Provide the [x, y] coordinate of the cell's center where the given text is located.  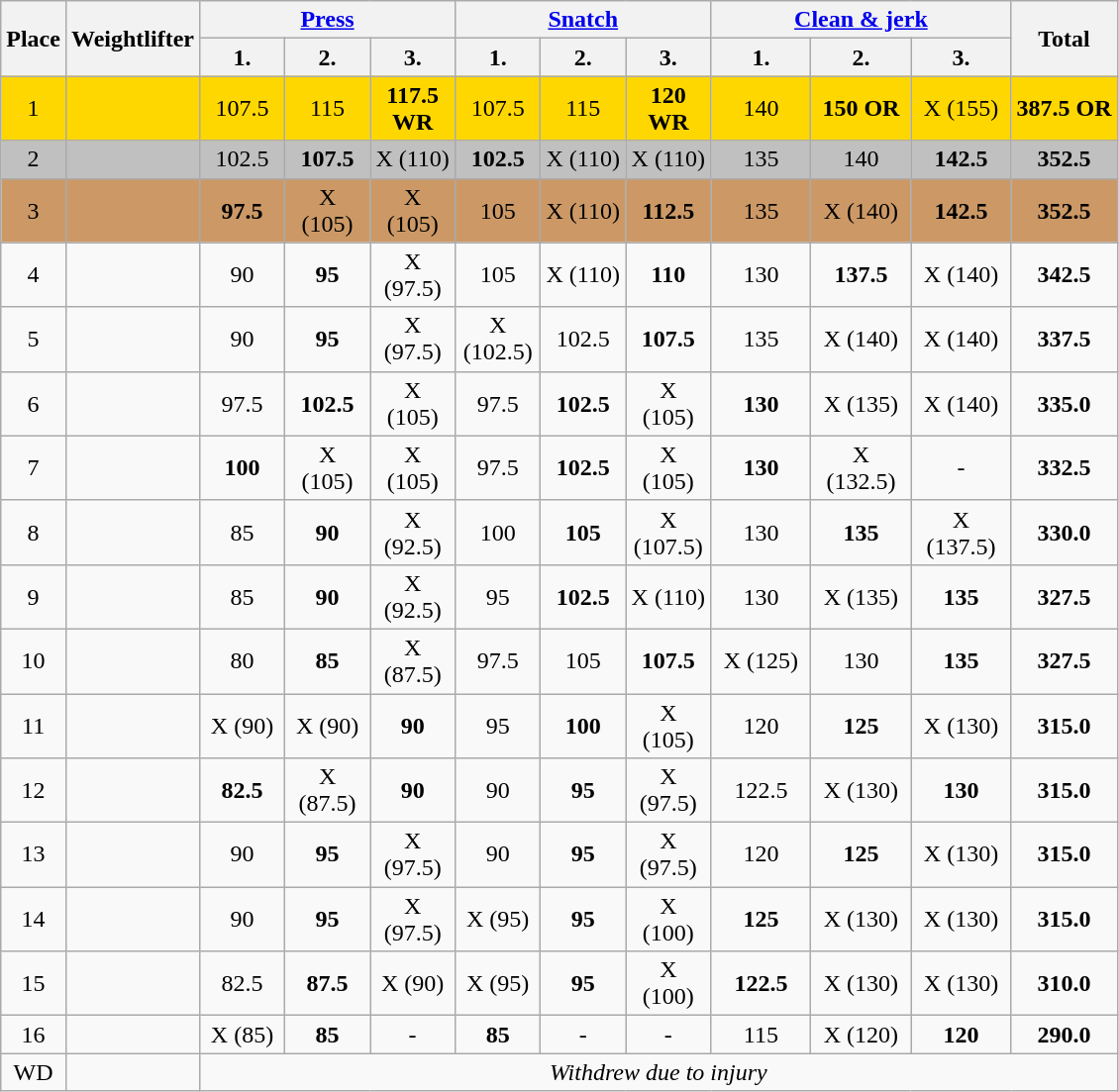
387.5 OR [1064, 109]
15 [34, 984]
Press [327, 20]
10 [34, 661]
150 OR [862, 109]
110 [668, 275]
330.0 [1064, 533]
332.5 [1064, 467]
290.0 [1064, 1035]
112.5 [668, 210]
X (137.5) [961, 533]
11 [34, 725]
X (125) [761, 661]
6 [34, 404]
335.0 [1064, 404]
9 [34, 596]
137.5 [862, 275]
X (155) [961, 109]
337.5 [1064, 339]
WD [34, 1072]
87.5 [328, 984]
8 [34, 533]
1 [34, 109]
Snatch [583, 20]
Total [1064, 39]
3 [34, 210]
7 [34, 467]
117.5 WR [413, 109]
5 [34, 339]
X (120) [862, 1035]
X (107.5) [668, 533]
310.0 [1064, 984]
Weightlifter [133, 39]
X (85) [242, 1035]
16 [34, 1035]
13 [34, 855]
Place [34, 39]
X (102.5) [498, 339]
X (132.5) [862, 467]
14 [34, 919]
2 [34, 159]
Withdrew due to injury [658, 1072]
Clean & jerk [862, 20]
342.5 [1064, 275]
80 [242, 661]
4 [34, 275]
12 [34, 790]
120 WR [668, 109]
